Return the (x, y) coordinate for the center point of the cell that contains the specified text.  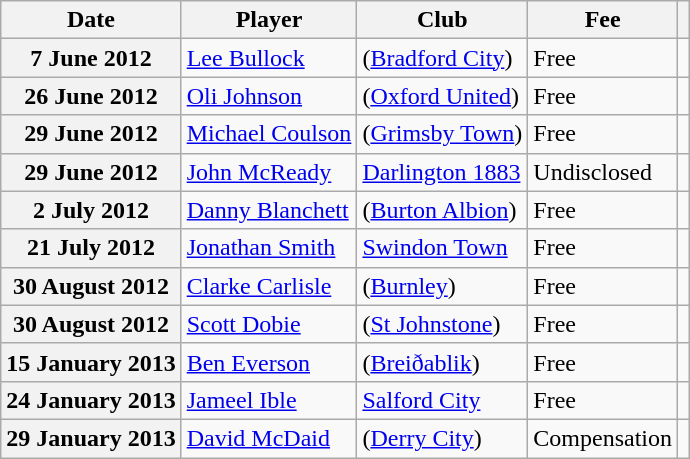
26 June 2012 (91, 96)
Undisclosed (603, 172)
Date (91, 20)
24 January 2013 (91, 400)
15 January 2013 (91, 362)
Swindon Town (442, 248)
(Grimsby Town) (442, 134)
Danny Blanchett (269, 210)
(Bradford City) (442, 58)
(Derry City) (442, 438)
Ben Everson (269, 362)
(Breiðablik) (442, 362)
7 June 2012 (91, 58)
Jonathan Smith (269, 248)
John McReady (269, 172)
Compensation (603, 438)
Jameel Ible (269, 400)
(St Johnstone) (442, 324)
Darlington 1883 (442, 172)
29 January 2013 (91, 438)
Oli Johnson (269, 96)
Michael Coulson (269, 134)
David McDaid (269, 438)
Clarke Carlisle (269, 286)
Salford City (442, 400)
Scott Dobie (269, 324)
Player (269, 20)
21 July 2012 (91, 248)
(Oxford United) (442, 96)
2 July 2012 (91, 210)
(Burton Albion) (442, 210)
Lee Bullock (269, 58)
Club (442, 20)
Fee (603, 20)
(Burnley) (442, 286)
